Scan for the cell matching the given text and deliver its (x, y) coordinate at center. 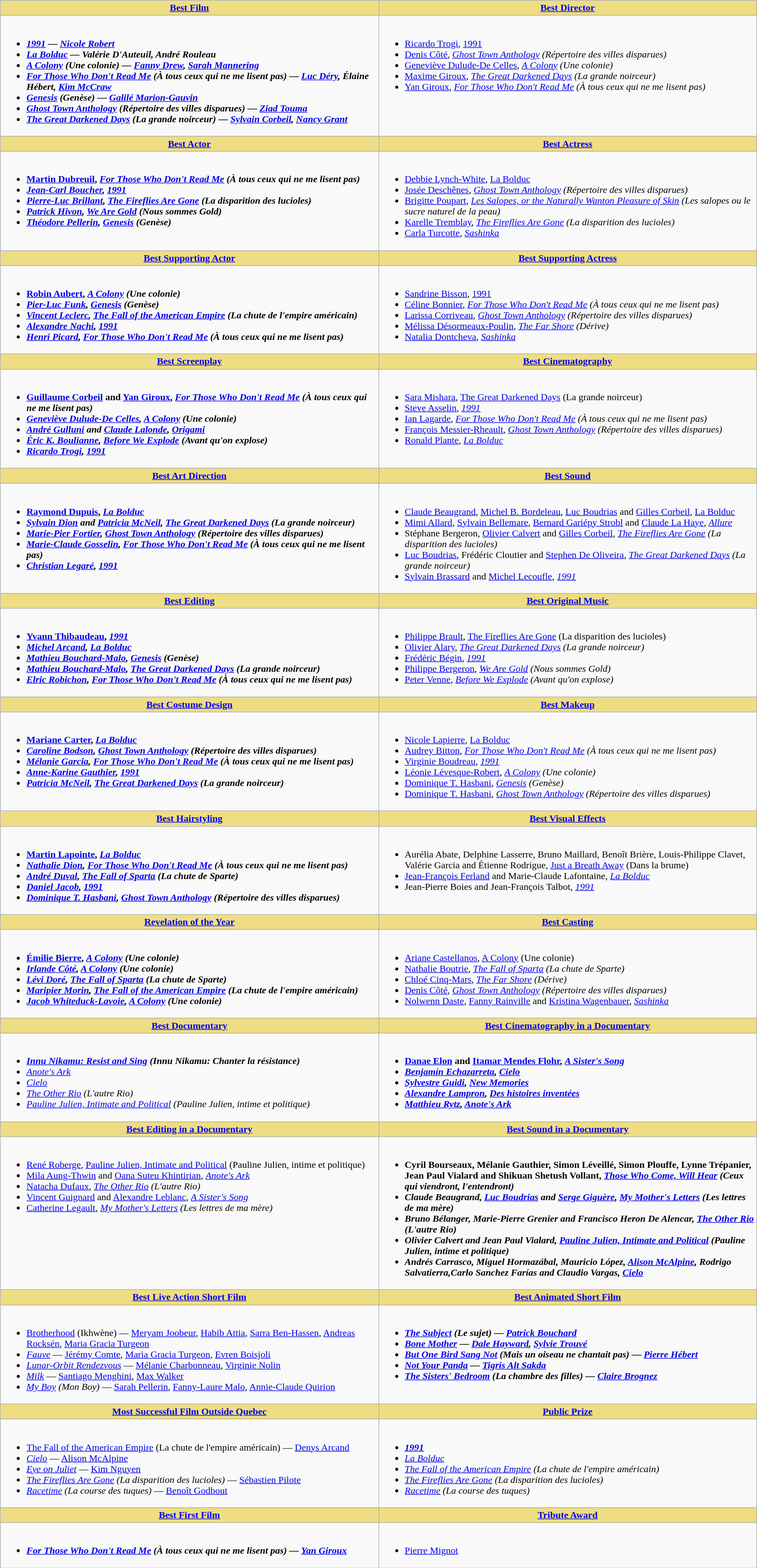
Best Supporting Actress (568, 258)
Best Costume Design (189, 704)
Best Live Action Short Film (189, 1297)
Best Cinematography in a Documentary (568, 1026)
Best Hairstyling (189, 819)
Best Supporting Actor (189, 258)
Pierre Mignot (568, 1545)
Best Makeup (568, 704)
Revelation of the Year (189, 922)
Best Editing (189, 601)
Best Sound in a Documentary (568, 1129)
Best Cinematography (568, 361)
Best Art Direction (189, 476)
Best Editing in a Documentary (189, 1129)
Best Visual Effects (568, 819)
For Those Who Don't Read Me (À tous ceux qui ne me lisent pas) — Yan Giroux (189, 1545)
Best Screenplay (189, 361)
Public Prize (568, 1411)
Best Animated Short Film (568, 1297)
Best Sound (568, 476)
Best Actor (189, 144)
Most Successful Film Outside Quebec (189, 1411)
Best Director (568, 8)
Best Film (189, 8)
Best Casting (568, 922)
Best Original Music (568, 601)
Tribute Award (568, 1515)
Best Documentary (189, 1026)
Best First Film (189, 1515)
Best Actress (568, 144)
